For the text-containing cell, return its midpoint in [x, y] coordinate format. 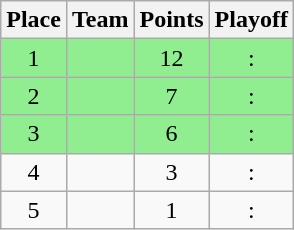
4 [34, 172]
6 [172, 134]
Team [100, 20]
2 [34, 96]
12 [172, 58]
Playoff [251, 20]
7 [172, 96]
5 [34, 210]
Place [34, 20]
Points [172, 20]
